Extract the (X, Y) coordinate from the center of the cell holding the provided text.  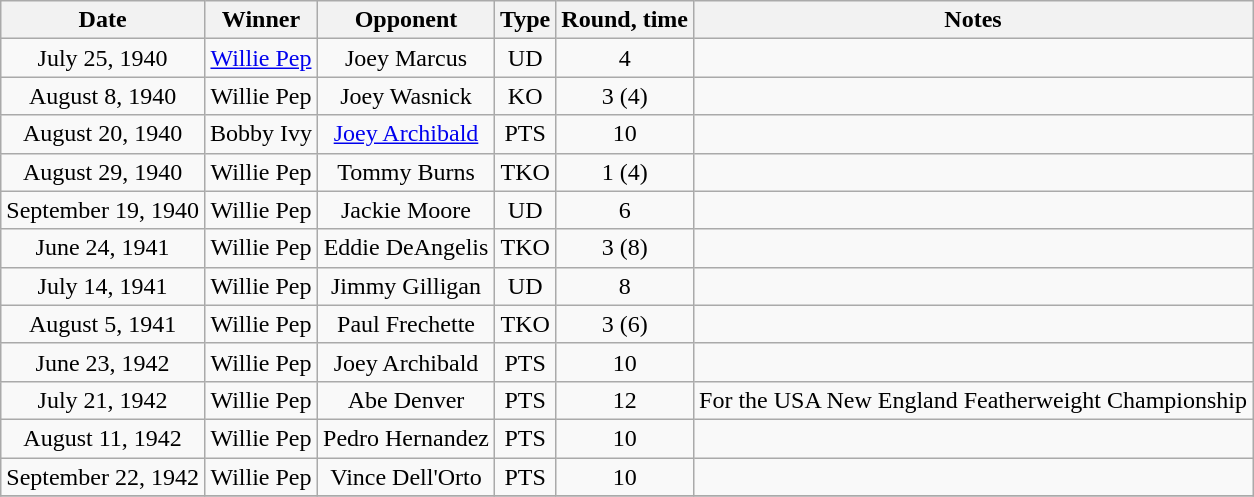
Vince Dell'Orto (406, 477)
12 (625, 400)
3 (8) (625, 248)
KO (526, 96)
8 (625, 286)
September 19, 1940 (103, 210)
For the USA New England Featherweight Championship (974, 400)
Jimmy Gilligan (406, 286)
June 24, 1941 (103, 248)
3 (4) (625, 96)
Jackie Moore (406, 210)
Notes (974, 20)
Winner (260, 20)
August 20, 1940 (103, 134)
September 22, 1942 (103, 477)
June 23, 1942 (103, 362)
4 (625, 58)
Joey Wasnick (406, 96)
August 5, 1941 (103, 324)
Bobby Ivy (260, 134)
August 11, 1942 (103, 438)
August 8, 1940 (103, 96)
Pedro Hernandez (406, 438)
6 (625, 210)
Eddie DeAngelis (406, 248)
August 29, 1940 (103, 172)
1 (4) (625, 172)
Type (526, 20)
Joey Marcus (406, 58)
Opponent (406, 20)
3 (6) (625, 324)
Tommy Burns (406, 172)
July 14, 1941 (103, 286)
Date (103, 20)
July 25, 1940 (103, 58)
Paul Frechette (406, 324)
Round, time (625, 20)
Abe Denver (406, 400)
July 21, 1942 (103, 400)
